Output the (x, y) coordinate of the center of the cell containing the given text.  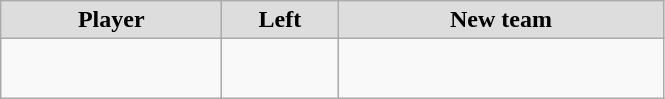
Left (280, 20)
New team (501, 20)
Player (112, 20)
